Determine the (x, y) coordinate at the center of the cell enclosing the given text.  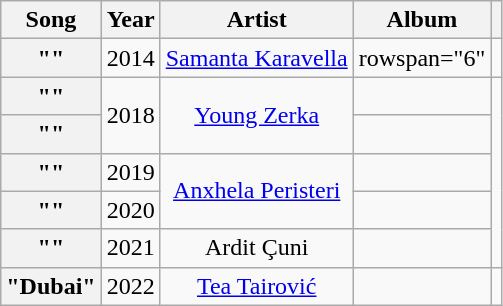
2019 (130, 172)
2014 (130, 58)
Song (51, 20)
"Dubai" (51, 286)
Young Zerka (256, 115)
Samanta Karavella (256, 58)
Tea Tairović (256, 286)
Anxhela Peristeri (256, 191)
2018 (130, 115)
Album (422, 20)
2020 (130, 210)
Ardit Çuni (256, 248)
2022 (130, 286)
2021 (130, 248)
Year (130, 20)
Artist (256, 20)
rowspan="6" (422, 58)
